For the text-containing cell, return its midpoint in (x, y) coordinate format. 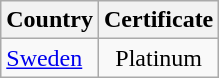
Platinum (158, 58)
Certificate (158, 20)
Country (50, 20)
Sweden (50, 58)
